For the text-containing cell, return its midpoint in (X, Y) coordinate format. 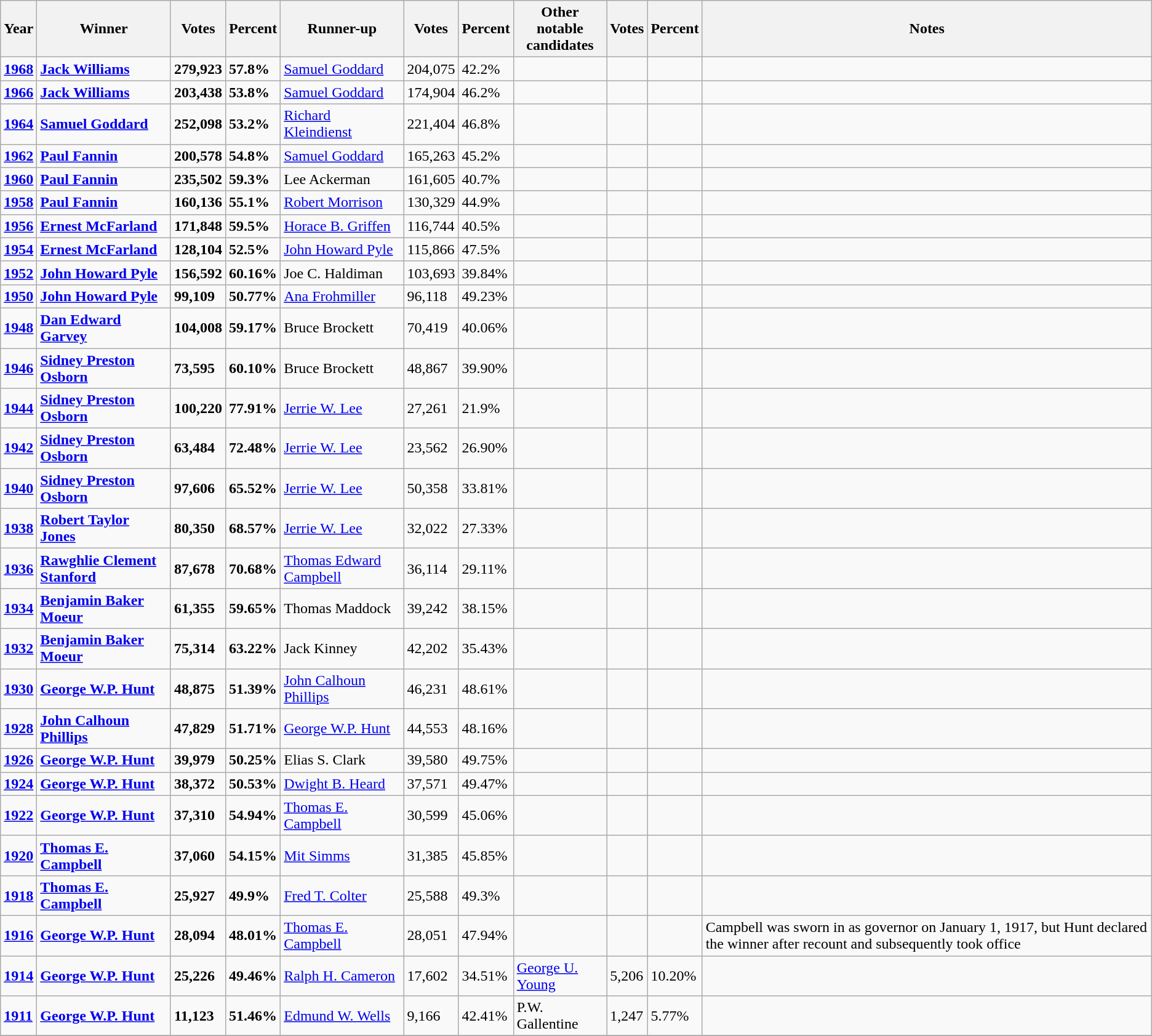
1942 (18, 448)
38,372 (198, 784)
34.51% (486, 975)
54.15% (252, 856)
200,578 (198, 156)
1946 (18, 368)
1914 (18, 975)
25,226 (198, 975)
P.W. Gallentine (560, 1016)
1928 (18, 729)
204,075 (431, 69)
1940 (18, 489)
63.22% (252, 649)
33.81% (486, 489)
49.47% (486, 784)
26.90% (486, 448)
51.71% (252, 729)
Ana Frohmiller (342, 296)
35.43% (486, 649)
38.15% (486, 608)
115,866 (431, 249)
Robert Morrison (342, 203)
1936 (18, 569)
37,310 (198, 815)
1968 (18, 69)
37,060 (198, 856)
39,242 (431, 608)
59.17% (252, 327)
53.2% (252, 124)
53.8% (252, 92)
27.33% (486, 528)
Robert Taylor Jones (104, 528)
Fred T. Colter (342, 895)
96,118 (431, 296)
73,595 (198, 368)
28,051 (431, 936)
Thomas Edward Campbell (342, 569)
51.46% (252, 1016)
51.39% (252, 688)
1954 (18, 249)
44.9% (486, 203)
63,484 (198, 448)
1922 (18, 815)
Dwight B. Heard (342, 784)
10.20% (674, 975)
46.2% (486, 92)
50.77% (252, 296)
27,261 (431, 409)
80,350 (198, 528)
42,202 (431, 649)
49.46% (252, 975)
116,744 (431, 226)
45.06% (486, 815)
Campbell was sworn in as governor on January 1, 1917, but Hunt declared the winner after recount and subsequently took office (927, 936)
235,502 (198, 179)
1948 (18, 327)
48.16% (486, 729)
1950 (18, 296)
36,114 (431, 569)
252,098 (198, 124)
45.2% (486, 156)
171,848 (198, 226)
128,104 (198, 249)
161,605 (431, 179)
50.25% (252, 760)
47.94% (486, 936)
Thomas Maddock (342, 608)
1918 (18, 895)
30,599 (431, 815)
31,385 (431, 856)
29.11% (486, 569)
75,314 (198, 649)
65.52% (252, 489)
97,606 (198, 489)
Winner (104, 29)
39.90% (486, 368)
59.5% (252, 226)
1952 (18, 273)
17,602 (431, 975)
48,875 (198, 688)
50.53% (252, 784)
57.8% (252, 69)
5.77% (674, 1016)
49.3% (486, 895)
Other notablecandidates (560, 29)
Lee Ackerman (342, 179)
221,404 (431, 124)
104,008 (198, 327)
47.5% (486, 249)
9,166 (431, 1016)
Edmund W. Wells (342, 1016)
Runner-up (342, 29)
60.16% (252, 273)
160,136 (198, 203)
1,247 (627, 1016)
47,829 (198, 729)
48,867 (431, 368)
46,231 (431, 688)
23,562 (431, 448)
25,588 (431, 895)
99,109 (198, 296)
1944 (18, 409)
59.3% (252, 179)
1938 (18, 528)
49.75% (486, 760)
39.84% (486, 273)
1920 (18, 856)
48.61% (486, 688)
44,553 (431, 729)
Horace B. Griffen (342, 226)
21.9% (486, 409)
Elias S. Clark (342, 760)
32,022 (431, 528)
70,419 (431, 327)
25,927 (198, 895)
1916 (18, 936)
1956 (18, 226)
5,206 (627, 975)
49.23% (486, 296)
77.91% (252, 409)
40.7% (486, 179)
Notes (927, 29)
203,438 (198, 92)
1962 (18, 156)
1960 (18, 179)
45.85% (486, 856)
52.5% (252, 249)
Jack Kinney (342, 649)
130,329 (431, 203)
1911 (18, 1016)
37,571 (431, 784)
59.65% (252, 608)
39,580 (431, 760)
40.06% (486, 327)
39,979 (198, 760)
40.5% (486, 226)
42.41% (486, 1016)
100,220 (198, 409)
60.10% (252, 368)
42.2% (486, 69)
11,123 (198, 1016)
1926 (18, 760)
46.8% (486, 124)
174,904 (431, 92)
55.1% (252, 203)
54.94% (252, 815)
70.68% (252, 569)
72.48% (252, 448)
Mit Simms (342, 856)
68.57% (252, 528)
Dan Edward Garvey (104, 327)
87,678 (198, 569)
28,094 (198, 936)
156,592 (198, 273)
Rawghlie Clement Stanford (104, 569)
1966 (18, 92)
1930 (18, 688)
George U. Young (560, 975)
Year (18, 29)
1934 (18, 608)
Joe C. Haldiman (342, 273)
Richard Kleindienst (342, 124)
61,355 (198, 608)
1924 (18, 784)
279,923 (198, 69)
49.9% (252, 895)
50,358 (431, 489)
1932 (18, 649)
103,693 (431, 273)
54.8% (252, 156)
165,263 (431, 156)
48.01% (252, 936)
1964 (18, 124)
Ralph H. Cameron (342, 975)
1958 (18, 203)
